Return [x, y] of the center of cell containing provided text 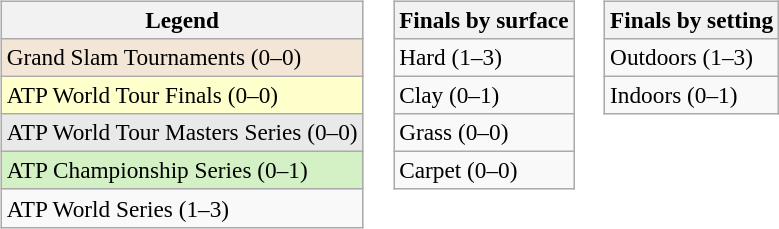
ATP World Series (1–3) [182, 208]
Finals by setting [692, 20]
Carpet (0–0) [484, 171]
Clay (0–1) [484, 95]
Grand Slam Tournaments (0–0) [182, 57]
Hard (1–3) [484, 57]
ATP World Tour Masters Series (0–0) [182, 133]
ATP World Tour Finals (0–0) [182, 95]
Indoors (0–1) [692, 95]
Grass (0–0) [484, 133]
ATP Championship Series (0–1) [182, 171]
Legend [182, 20]
Outdoors (1–3) [692, 57]
Finals by surface [484, 20]
